Return the [X, Y] coordinate for the center point of the cell that contains the specified text.  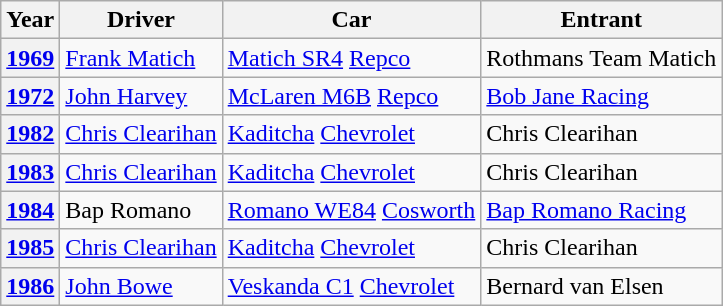
Entrant [602, 20]
1982 [30, 134]
1983 [30, 172]
Matich SR4 Repco [352, 58]
Bob Jane Racing [602, 96]
Romano WE84 Cosworth [352, 210]
Bap Romano [141, 210]
1969 [30, 58]
1985 [30, 248]
Veskanda C1 Chevrolet [352, 286]
Driver [141, 20]
1972 [30, 96]
Year [30, 20]
Frank Matich [141, 58]
1984 [30, 210]
Bernard van Elsen [602, 286]
McLaren M6B Repco [352, 96]
Bap Romano Racing [602, 210]
Rothmans Team Matich [602, 58]
Car [352, 20]
John Harvey [141, 96]
John Bowe [141, 286]
1986 [30, 286]
